Determine the [x, y] coordinate at the center of the cell enclosing the given text.  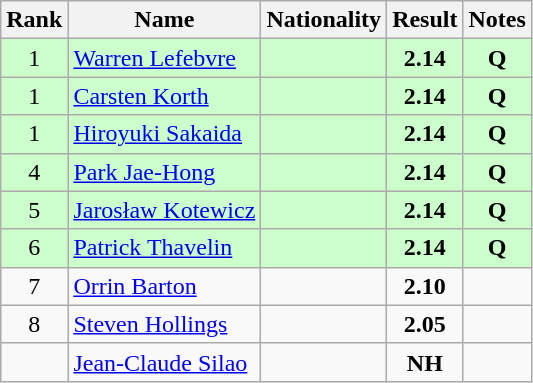
Carsten Korth [164, 96]
2.05 [425, 324]
Hiroyuki Sakaida [164, 134]
7 [34, 286]
6 [34, 248]
8 [34, 324]
Steven Hollings [164, 324]
Nationality [324, 20]
Orrin Barton [164, 286]
Notes [497, 20]
Jean-Claude Silao [164, 362]
Result [425, 20]
5 [34, 210]
2.10 [425, 286]
4 [34, 172]
Park Jae-Hong [164, 172]
Rank [34, 20]
Warren Lefebvre [164, 58]
Name [164, 20]
Jarosław Kotewicz [164, 210]
Patrick Thavelin [164, 248]
NH [425, 362]
